Detect which cell encompasses the target text, then output its (X, Y) center coordinate. 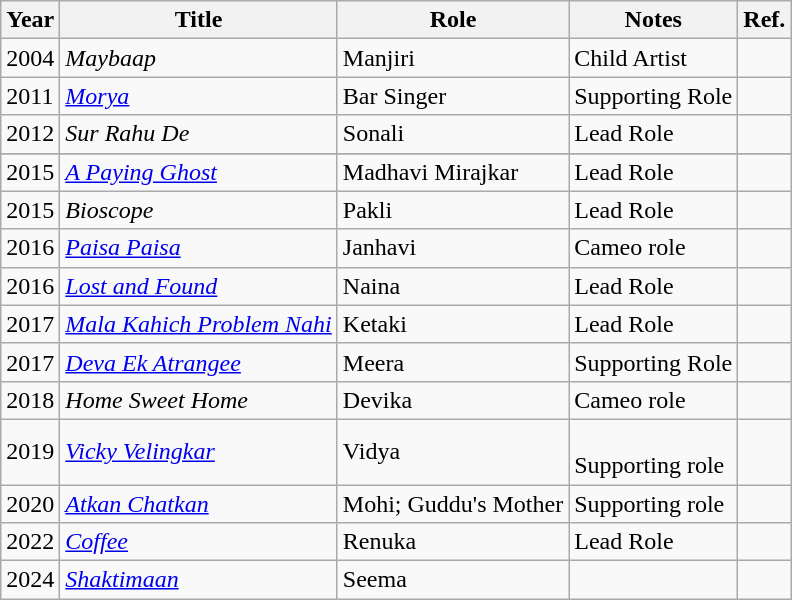
Renuka (452, 542)
Coffee (199, 542)
Role (452, 20)
2022 (30, 542)
Ketaki (452, 324)
2012 (30, 134)
2020 (30, 503)
Pakli (452, 210)
Madhavi Mirajkar (452, 172)
2019 (30, 452)
Child Artist (654, 58)
2011 (30, 96)
Mohi; Guddu's Mother (452, 503)
Bioscope (199, 210)
Notes (654, 20)
Bar Singer (452, 96)
Ref. (764, 20)
A Paying Ghost (199, 172)
Vidya (452, 452)
Vicky Velingkar (199, 452)
Year (30, 20)
Devika (452, 400)
2024 (30, 580)
Paisa Paisa (199, 248)
Deva Ek Atrangee (199, 362)
Maybaap (199, 58)
Manjiri (452, 58)
Mala Kahich Problem Nahi (199, 324)
Title (199, 20)
Home Sweet Home (199, 400)
Atkan Chatkan (199, 503)
Shaktimaan (199, 580)
Lost and Found (199, 286)
Naina (452, 286)
Meera (452, 362)
2004 (30, 58)
Morya (199, 96)
Seema (452, 580)
Sonali (452, 134)
Janhavi (452, 248)
Sur Rahu De (199, 134)
2018 (30, 400)
